Scan for the cell matching the given text and deliver its (X, Y) coordinate at center. 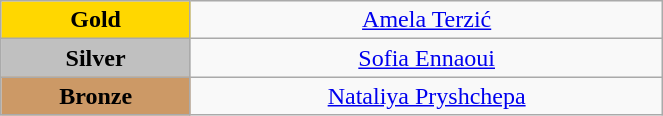
Amela Terzić (426, 20)
Bronze (96, 96)
Sofia Ennaoui (426, 58)
Nataliya Pryshchepa (426, 96)
Gold (96, 20)
Silver (96, 58)
